Search for the cell housing the specified text and yield its [x, y] center coordinate. 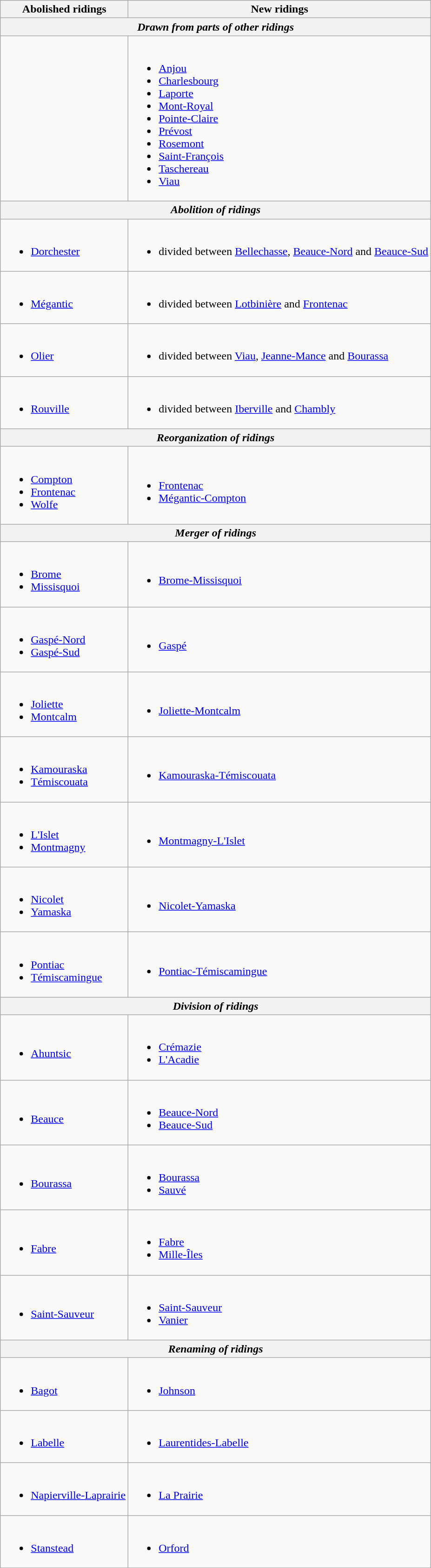
Division of ridings [216, 1006]
JolietteMontcalm [64, 705]
Saint-SauveurVanier [280, 1307]
Fabre [64, 1242]
BourassaSauvé [280, 1177]
Ahuntsic [64, 1047]
Drawn from parts of other ridings [216, 27]
Gaspé-NordGaspé-Sud [64, 639]
KamouraskaTémiscouata [64, 770]
NicoletYamaska [64, 900]
Brome-Missisquoi [280, 574]
L'IsletMontmagny [64, 835]
Nicolet-Yamaska [280, 900]
Beauce-NordBeauce-Sud [280, 1112]
Merger of ridings [216, 533]
Olier [64, 350]
FrontenacMégantic-Compton [280, 485]
Gaspé [280, 639]
Labelle [64, 1436]
Laurentides-Labelle [280, 1436]
Bagot [64, 1384]
New ridings [280, 9]
PontiacTémiscamingue [64, 965]
FabreMille-Îles [280, 1242]
Renaming of ridings [216, 1349]
Saint-Sauveur [64, 1307]
divided between Bellechasse, Beauce-Nord and Beauce-Sud [280, 245]
ComptonFrontenacWolfe [64, 485]
Beauce [64, 1112]
Dorchester [64, 245]
Abolition of ridings [216, 210]
AnjouCharlesbourgLaporteMont-RoyalPointe-ClairePrévostRosemontSaint-FrançoisTaschereauViau [280, 118]
divided between Lotbinière and Frontenac [280, 297]
Orford [280, 1541]
divided between Viau, Jeanne-Mance and Bourassa [280, 350]
Mégantic [64, 297]
Montmagny-L'Islet [280, 835]
Kamouraska-Témiscouata [280, 770]
BromeMissisquoi [64, 574]
divided between Iberville and Chambly [280, 402]
Stanstead [64, 1541]
Joliette-Montcalm [280, 705]
Bourassa [64, 1177]
Johnson [280, 1384]
Napierville-Laprairie [64, 1489]
Reorganization of ridings [216, 438]
CrémazieL'Acadie [280, 1047]
Pontiac-Témiscamingue [280, 965]
La Prairie [280, 1489]
Rouville [64, 402]
Abolished ridings [64, 9]
